Search for the cell housing the specified text and yield its (x, y) center coordinate. 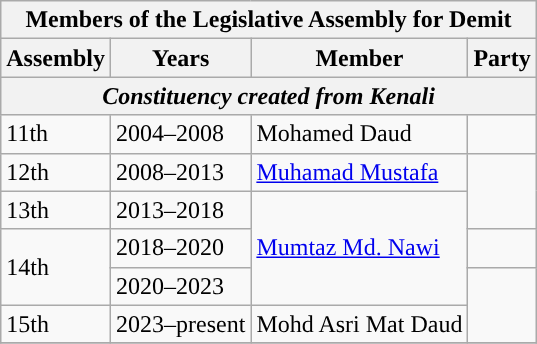
Mumtaz Md. Nawi (360, 248)
2008–2013 (180, 172)
2023–present (180, 324)
Assembly (56, 58)
Muhamad Mustafa (360, 172)
Member (360, 58)
2004–2008 (180, 134)
2013–2018 (180, 210)
11th (56, 134)
Members of the Legislative Assembly for Demit (269, 20)
Constituency created from Kenali (269, 96)
2020–2023 (180, 286)
Mohamed Daud (360, 134)
15th (56, 324)
14th (56, 267)
Party (502, 58)
13th (56, 210)
Years (180, 58)
Mohd Asri Mat Daud (360, 324)
2018–2020 (180, 248)
12th (56, 172)
